Capture the cell that displays the provided text and extract its [x, y] central coordinate. 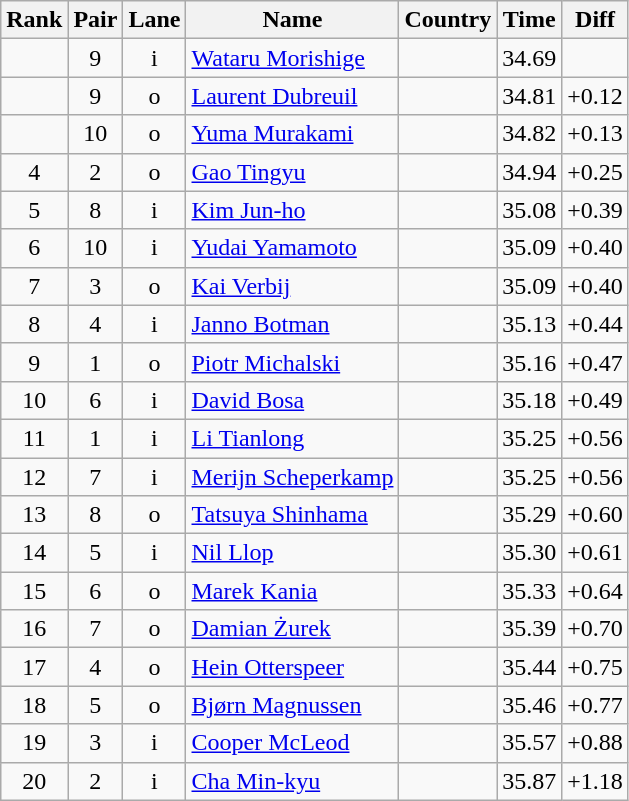
35.18 [530, 400]
Kim Jun-ho [292, 210]
+0.49 [596, 400]
+0.64 [596, 591]
+0.77 [596, 705]
Name [292, 20]
Damian Żurek [292, 629]
Tatsuya Shinhama [292, 515]
Kai Verbij [292, 286]
15 [34, 591]
34.69 [530, 58]
Nil Llop [292, 553]
35.46 [530, 705]
Yuma Murakami [292, 134]
Cooper McLeod [292, 743]
+0.88 [596, 743]
35.08 [530, 210]
34.81 [530, 96]
+0.70 [596, 629]
17 [34, 667]
Laurent Dubreuil [292, 96]
35.29 [530, 515]
35.33 [530, 591]
35.39 [530, 629]
Diff [596, 20]
35.57 [530, 743]
Country [448, 20]
13 [34, 515]
Yudai Yamamoto [292, 248]
Marek Kania [292, 591]
David Bosa [292, 400]
35.44 [530, 667]
Hein Otterspeer [292, 667]
16 [34, 629]
+0.13 [596, 134]
Pair [96, 20]
11 [34, 438]
+0.44 [596, 324]
Cha Min-kyu [292, 781]
35.16 [530, 362]
+1.18 [596, 781]
18 [34, 705]
+0.12 [596, 96]
Janno Botman [292, 324]
14 [34, 553]
19 [34, 743]
35.87 [530, 781]
35.13 [530, 324]
+0.75 [596, 667]
+0.61 [596, 553]
12 [34, 477]
34.94 [530, 172]
Bjørn Magnussen [292, 705]
Li Tianlong [292, 438]
Wataru Morishige [292, 58]
+0.47 [596, 362]
Time [530, 20]
+0.39 [596, 210]
+0.25 [596, 172]
Piotr Michalski [292, 362]
Merijn Scheperkamp [292, 477]
+0.60 [596, 515]
34.82 [530, 134]
Rank [34, 20]
Lane [154, 20]
35.30 [530, 553]
Gao Tingyu [292, 172]
20 [34, 781]
